From the cell containing the given text, extract its center point as (x, y) coordinate. 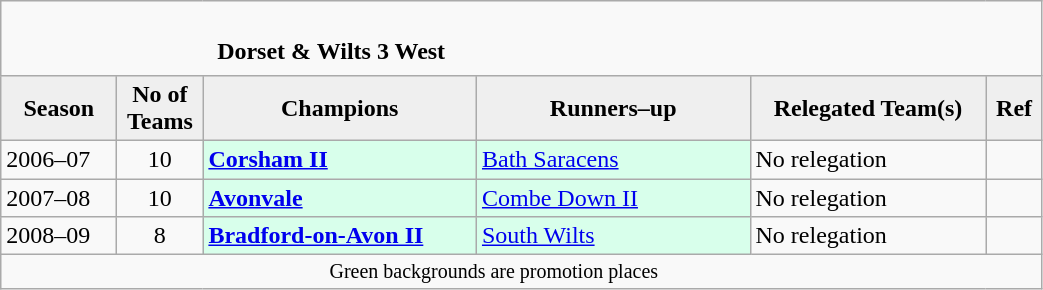
Bradford-on-Avon II (340, 236)
South Wilts (613, 236)
No of Teams (160, 108)
Corsham II (340, 159)
Avonvale (340, 197)
2008–09 (59, 236)
Green backgrounds are promotion places (494, 272)
Combe Down II (613, 197)
Champions (340, 108)
Season (59, 108)
Relegated Team(s) (868, 108)
2007–08 (59, 197)
Runners–up (613, 108)
Bath Saracens (613, 159)
2006–07 (59, 159)
8 (160, 236)
Ref (1014, 108)
